Locate the cell with the specified text and output its [X, Y] center coordinate. 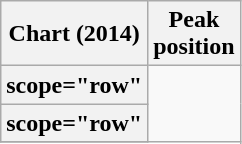
Peakposition [194, 34]
Chart (2014) [74, 34]
